Capture the cell that displays the provided text and extract its (X, Y) central coordinate. 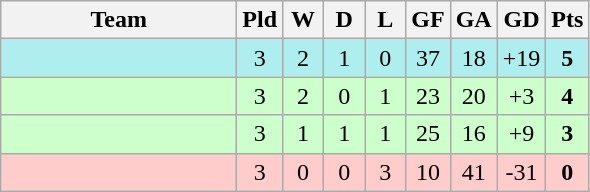
-31 (522, 172)
4 (568, 96)
D (344, 20)
Pts (568, 20)
41 (474, 172)
+19 (522, 58)
GF (428, 20)
Team (119, 20)
GA (474, 20)
L (386, 20)
GD (522, 20)
+9 (522, 134)
5 (568, 58)
23 (428, 96)
Pld (260, 20)
20 (474, 96)
10 (428, 172)
25 (428, 134)
16 (474, 134)
+3 (522, 96)
W (304, 20)
37 (428, 58)
18 (474, 58)
